Find where the given text appears and provide that cell's center as (x, y) coordinate. 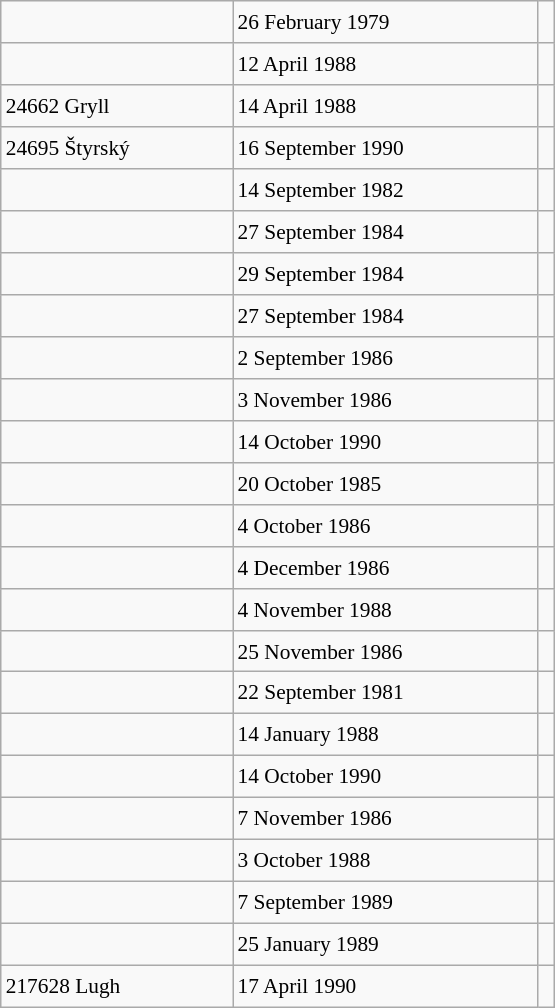
25 November 1986 (386, 651)
12 April 1988 (386, 64)
16 September 1990 (386, 148)
24662 Gryll (117, 106)
14 April 1988 (386, 106)
14 September 1982 (386, 190)
4 December 1986 (386, 567)
3 November 1986 (386, 399)
14 January 1988 (386, 735)
26 February 1979 (386, 22)
22 September 1981 (386, 693)
7 November 1986 (386, 819)
7 September 1989 (386, 903)
17 April 1990 (386, 986)
217628 Lugh (117, 986)
2 September 1986 (386, 358)
29 September 1984 (386, 274)
24695 Štyrský (117, 148)
3 October 1988 (386, 861)
25 January 1989 (386, 945)
4 November 1988 (386, 609)
20 October 1985 (386, 483)
4 October 1986 (386, 525)
